Locate the cell with the specified text and output its (X, Y) center coordinate. 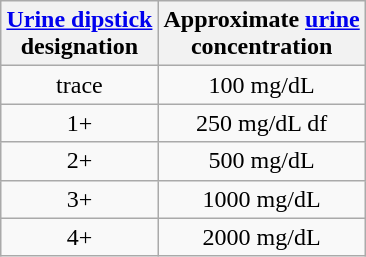
3+ (80, 199)
500 mg/dL (262, 161)
1000 mg/dL (262, 199)
1+ (80, 123)
2000 mg/dL (262, 237)
250 mg/dL df (262, 123)
Approximate urine concentration (262, 34)
100 mg/dL (262, 85)
2+ (80, 161)
4+ (80, 237)
trace (80, 85)
Urine dipstick designation (80, 34)
